Return [X, Y] of the center of cell containing provided text 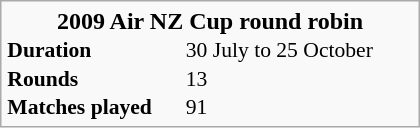
2009 Air NZ Cup round robin [210, 21]
13 [299, 78]
Duration [95, 50]
Matches played [95, 107]
Rounds [95, 78]
91 [299, 107]
30 July to 25 October [299, 50]
